Scan for the cell matching the given text and deliver its (x, y) coordinate at center. 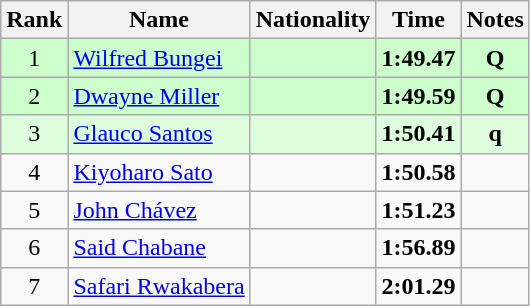
4 (34, 172)
5 (34, 210)
Notes (495, 20)
Nationality (313, 20)
1:50.41 (418, 134)
Rank (34, 20)
6 (34, 248)
John Chávez (159, 210)
7 (34, 286)
1:49.59 (418, 96)
1:49.47 (418, 58)
2 (34, 96)
Kiyoharo Sato (159, 172)
Said Chabane (159, 248)
2:01.29 (418, 286)
1:56.89 (418, 248)
Dwayne Miller (159, 96)
q (495, 134)
Glauco Santos (159, 134)
Name (159, 20)
Safari Rwakabera (159, 286)
1:51.23 (418, 210)
Time (418, 20)
1 (34, 58)
1:50.58 (418, 172)
3 (34, 134)
Wilfred Bungei (159, 58)
